Capture the cell that displays the provided text and extract its [X, Y] central coordinate. 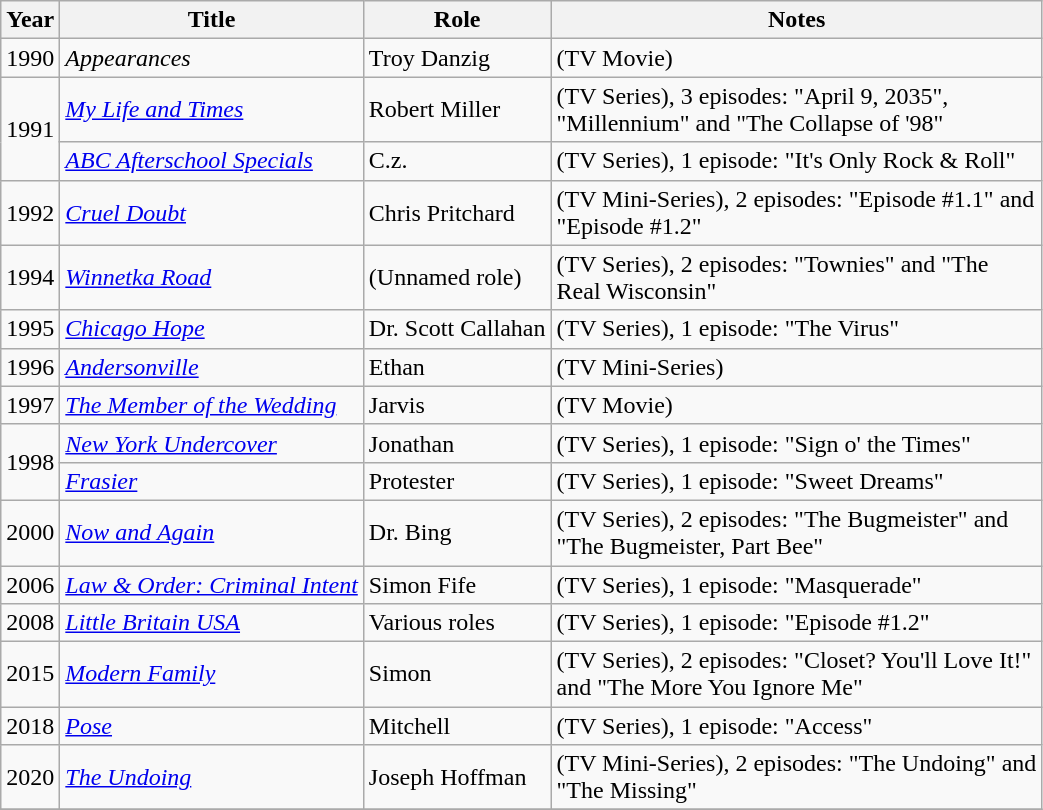
Year [30, 20]
(TV Series), 1 episode: "Sign o' the Times" [796, 443]
Role [457, 20]
Cruel Doubt [212, 212]
(TV Series), 2 episodes: "Townies" and "The Real Wisconsin" [796, 278]
(TV Series), 2 episodes: "The Bugmeister" and "The Bugmeister, Part Bee" [796, 532]
The Undoing [212, 778]
Modern Family [212, 674]
C.z. [457, 161]
Simon Fife [457, 585]
Appearances [212, 58]
Notes [796, 20]
Chicago Hope [212, 329]
(TV Series), 1 episode: "The Virus" [796, 329]
Andersonville [212, 367]
1996 [30, 367]
Simon [457, 674]
Ethan [457, 367]
Chris Pritchard [457, 212]
Robert Miller [457, 110]
2008 [30, 623]
1992 [30, 212]
1991 [30, 128]
Now and Again [212, 532]
Jarvis [457, 405]
Joseph Hoffman [457, 778]
2018 [30, 726]
Title [212, 20]
(TV Series), 3 episodes: "April 9, 2035", "Millennium" and "The Collapse of '98" [796, 110]
Dr. Bing [457, 532]
(TV Series), 1 episode: "It's Only Rock & Roll" [796, 161]
1990 [30, 58]
2020 [30, 778]
(TV Series), 1 episode: "Episode #1.2" [796, 623]
(TV Series), 1 episode: "Masquerade" [796, 585]
New York Undercover [212, 443]
Protester [457, 481]
(TV Mini-Series) [796, 367]
Little Britain USA [212, 623]
2015 [30, 674]
2006 [30, 585]
(TV Mini-Series), 2 episodes: "Episode #1.1" and "Episode #1.2" [796, 212]
ABC Afterschool Specials [212, 161]
1997 [30, 405]
Various roles [457, 623]
2000 [30, 532]
(TV Mini-Series), 2 episodes: "The Undoing" and "The Missing" [796, 778]
Troy Danzig [457, 58]
Mitchell [457, 726]
Dr. Scott Callahan [457, 329]
(TV Series), 1 episode: "Sweet Dreams" [796, 481]
Law & Order: Criminal Intent [212, 585]
1995 [30, 329]
1998 [30, 462]
My Life and Times [212, 110]
(TV Series), 2 episodes: "Closet? You'll Love It!" and "The More You Ignore Me" [796, 674]
Jonathan [457, 443]
(Unnamed role) [457, 278]
The Member of the Wedding [212, 405]
(TV Series), 1 episode: "Access" [796, 726]
1994 [30, 278]
Winnetka Road [212, 278]
Pose [212, 726]
Frasier [212, 481]
